Scan for the cell matching the given text and deliver its (X, Y) coordinate at center. 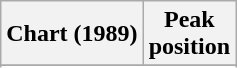
Peakposition (189, 34)
Chart (1989) (72, 34)
